Determine the [X, Y] coordinate at the center of the cell enclosing the given text.  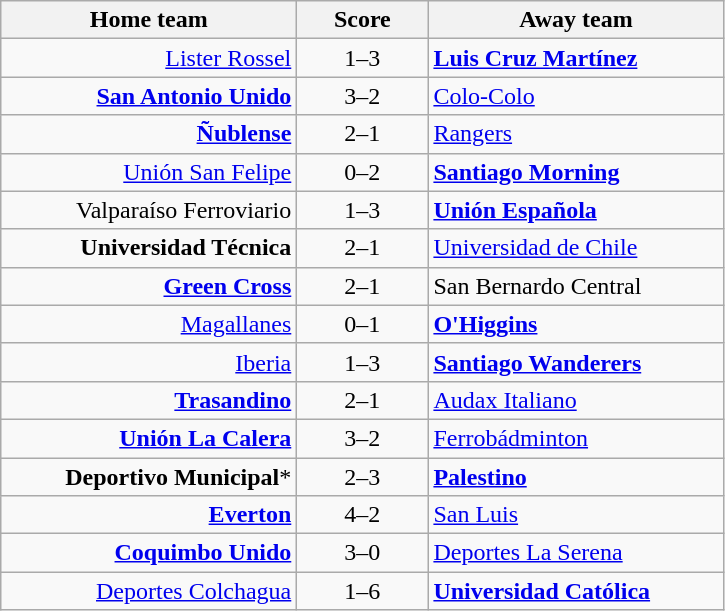
Unión La Calera [149, 438]
0–1 [362, 324]
Colo-Colo [576, 96]
Unión Española [576, 210]
Away team [576, 20]
Coquimbo Unido [149, 553]
Palestino [576, 477]
Audax Italiano [576, 400]
Universidad de Chile [576, 248]
Ñublense [149, 134]
Deportivo Municipal* [149, 477]
Trasandino [149, 400]
Rangers [576, 134]
Green Cross [149, 286]
Iberia [149, 362]
Ferrobádminton [576, 438]
0–2 [362, 172]
San Luis [576, 515]
Valparaíso Ferroviario [149, 210]
Deportes Colchagua [149, 591]
Luis Cruz Martínez [576, 58]
Score [362, 20]
3–0 [362, 553]
2–3 [362, 477]
Home team [149, 20]
O'Higgins [576, 324]
Santiago Wanderers [576, 362]
Magallanes [149, 324]
Deportes La Serena [576, 553]
Lister Rossel [149, 58]
San Antonio Unido [149, 96]
Universidad Católica [576, 591]
Santiago Morning [576, 172]
1–6 [362, 591]
Unión San Felipe [149, 172]
Universidad Técnica [149, 248]
4–2 [362, 515]
San Bernardo Central [576, 286]
Everton [149, 515]
